Search for the cell housing the specified text and yield its [X, Y] center coordinate. 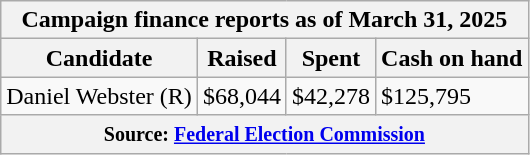
Daniel Webster (R) [100, 96]
$68,044 [242, 96]
Campaign finance reports as of March 31, 2025 [264, 20]
Candidate [100, 58]
Source: Federal Election Commission [264, 134]
$125,795 [452, 96]
Raised [242, 58]
$42,278 [330, 96]
Spent [330, 58]
Cash on hand [452, 58]
